Provide the [X, Y] coordinate of the cell's center where the given text is located.  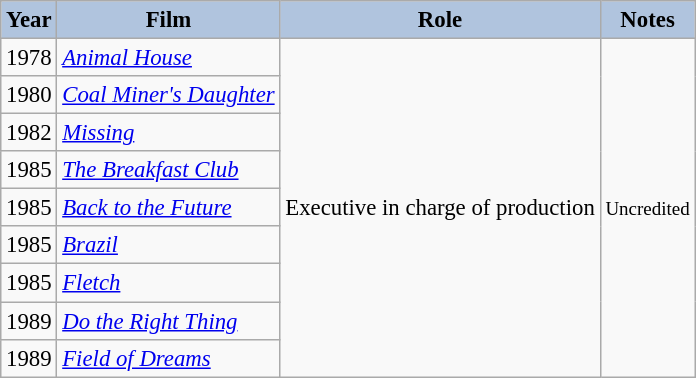
Executive in charge of production [440, 208]
Role [440, 20]
Film [168, 20]
Missing [168, 133]
1978 [29, 58]
Uncredited [648, 208]
Notes [648, 20]
Year [29, 20]
Back to the Future [168, 208]
Fletch [168, 283]
Brazil [168, 245]
Do the Right Thing [168, 321]
The Breakfast Club [168, 170]
Animal House [168, 58]
Field of Dreams [168, 358]
1982 [29, 133]
Coal Miner's Daughter [168, 95]
1980 [29, 95]
